Detect which cell encompasses the target text, then output its (x, y) center coordinate. 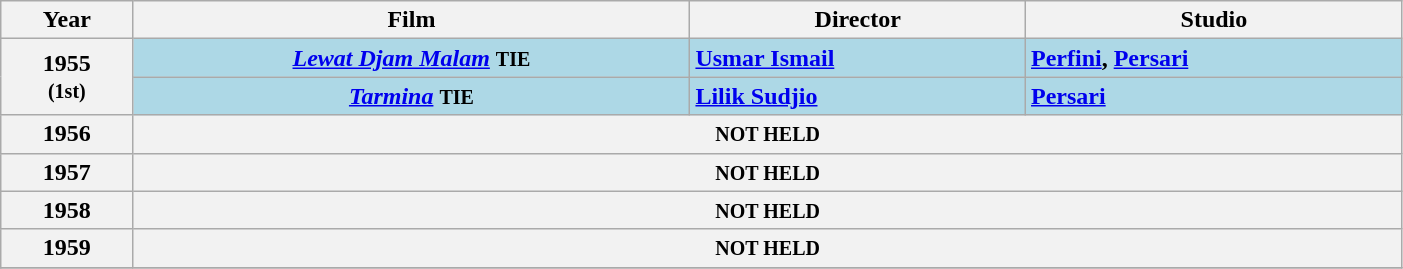
Director (858, 20)
1959 (67, 248)
Lilik Sudjio (858, 96)
Lewat Djam Malam TIE (412, 58)
Film (412, 20)
1958 (67, 210)
Perfini, Persari (1214, 58)
1956 (67, 134)
Studio (1214, 20)
Usmar Ismail (858, 58)
Tarmina TIE (412, 96)
Year (67, 20)
Persari (1214, 96)
1955(1st) (67, 77)
1957 (67, 172)
